Locate the cell with the specified text and output its [X, Y] center coordinate. 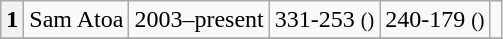
Sam Atoa [76, 20]
2003–present [199, 20]
331-253 () [324, 20]
240-179 () [435, 20]
1 [12, 20]
